Search for the cell housing the specified text and yield its (x, y) center coordinate. 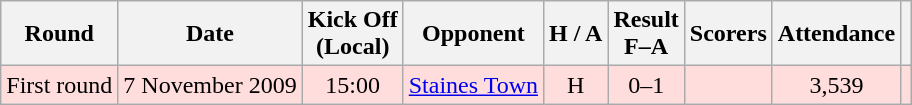
ResultF–A (646, 34)
Date (210, 34)
Attendance (836, 34)
First round (60, 85)
3,539 (836, 85)
Round (60, 34)
Kick Off(Local) (352, 34)
15:00 (352, 85)
0–1 (646, 85)
Opponent (473, 34)
Scorers (728, 34)
Staines Town (473, 85)
H / A (576, 34)
7 November 2009 (210, 85)
H (576, 85)
